Pinpoint the cell where the given text exists, returning its [x, y] midpoint coordinate. 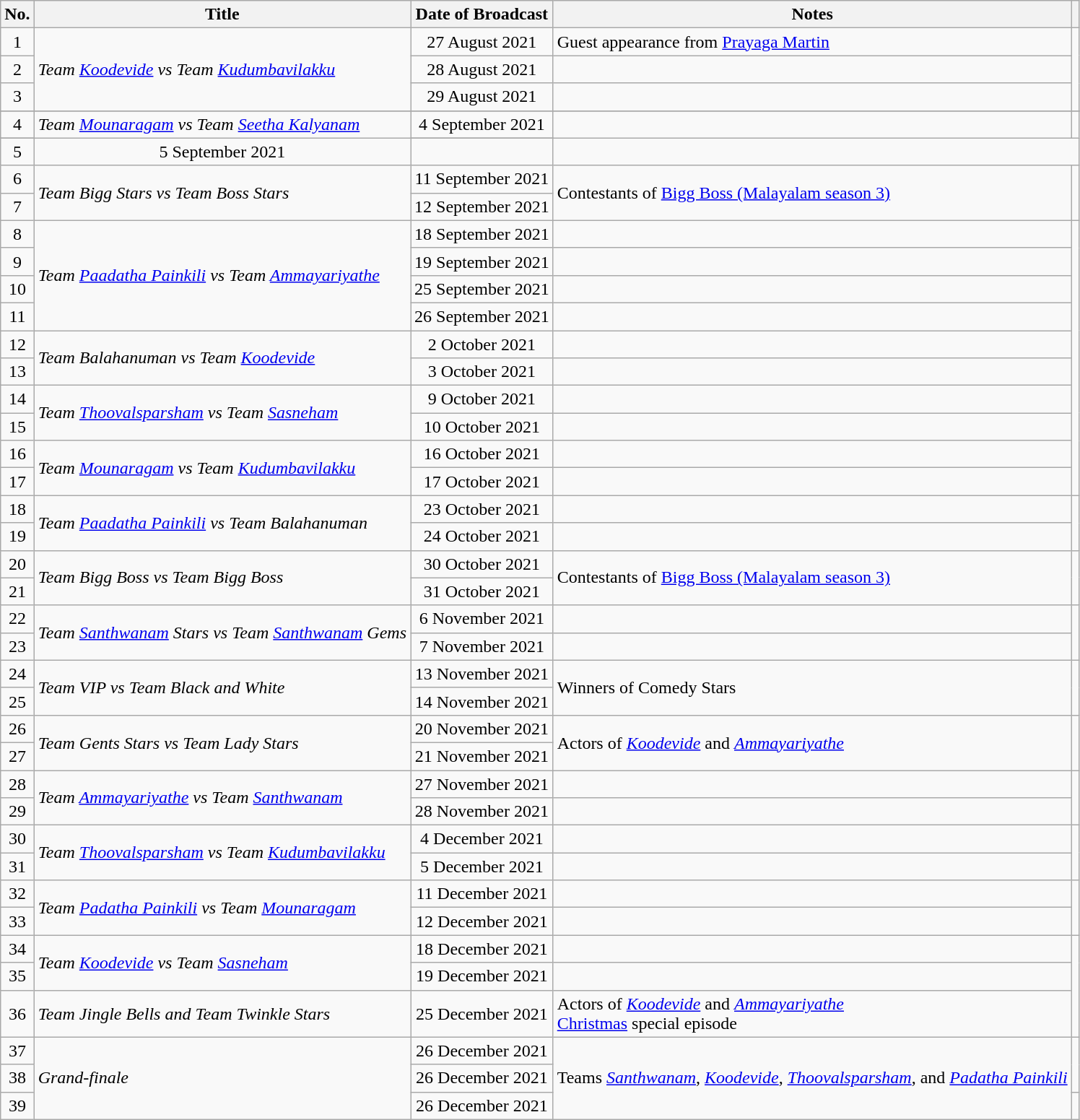
11 September 2021 [482, 179]
1 [17, 42]
24 October 2021 [482, 537]
Date of Broadcast [482, 14]
2 October 2021 [482, 344]
3 October 2021 [482, 372]
22 [17, 619]
28 August 2021 [482, 69]
10 October 2021 [482, 427]
2 [17, 69]
Teams Santhwanam, Koodevide, Thoovalsparsham, and Padatha Painkili [812, 1078]
6 November 2021 [482, 619]
4 December 2021 [482, 839]
30 [17, 839]
26 [17, 729]
5 September 2021 [222, 152]
19 September 2021 [482, 261]
39 [17, 1106]
27 August 2021 [482, 42]
Team VIP vs Team Black and White [222, 687]
5 [17, 152]
25 [17, 701]
20 [17, 564]
29 August 2021 [482, 97]
11 [17, 316]
11 December 2021 [482, 894]
Title [222, 14]
7 [17, 207]
Team Santhwanam Stars vs Team Santhwanam Gems [222, 633]
19 [17, 537]
25 September 2021 [482, 289]
Team Thoovalsparsham vs Team Sasneham [222, 413]
Team Koodevide vs Team Sasneham [222, 963]
27 November 2021 [482, 783]
17 October 2021 [482, 482]
36 [17, 1014]
27 [17, 756]
23 [17, 646]
Team Gents Stars vs Team Lady Stars [222, 742]
14 November 2021 [482, 701]
33 [17, 921]
14 [17, 399]
28 November 2021 [482, 812]
16 October 2021 [482, 454]
21 [17, 591]
37 [17, 1051]
Team Koodevide vs Team Kudumbavilakku [222, 69]
Team Bigg Stars vs Team Boss Stars [222, 193]
Team Balahanuman vs Team Koodevide [222, 358]
13 November 2021 [482, 674]
18 [17, 509]
21 November 2021 [482, 756]
Actors of Koodevide and Ammayariyathe Christmas special episode [812, 1014]
Grand-finale [222, 1078]
20 November 2021 [482, 729]
Winners of Comedy Stars [812, 687]
17 [17, 482]
Team Mounaragam vs Team Kudumbavilakku [222, 468]
4 September 2021 [482, 124]
Notes [812, 14]
Team Mounaragam vs Team Seetha Kalyanam [222, 124]
Team Padatha Painkili vs Team Mounaragam [222, 908]
12 December 2021 [482, 921]
30 October 2021 [482, 564]
38 [17, 1078]
25 December 2021 [482, 1014]
29 [17, 812]
13 [17, 372]
12 September 2021 [482, 207]
18 September 2021 [482, 234]
31 [17, 867]
Actors of Koodevide and Ammayariyathe [812, 742]
Guest appearance from Prayaga Martin [812, 42]
9 October 2021 [482, 399]
19 December 2021 [482, 976]
26 September 2021 [482, 316]
5 December 2021 [482, 867]
6 [17, 179]
15 [17, 427]
No. [17, 14]
10 [17, 289]
23 October 2021 [482, 509]
Team Jingle Bells and Team Twinkle Stars [222, 1014]
Team Paadatha Painkili vs Team Balahanuman [222, 523]
32 [17, 894]
34 [17, 949]
28 [17, 783]
12 [17, 344]
18 December 2021 [482, 949]
24 [17, 674]
8 [17, 234]
Team Ammayariyathe vs Team Santhwanam [222, 797]
31 October 2021 [482, 591]
Team Paadatha Painkili vs Team Ammayariyathe [222, 275]
3 [17, 97]
9 [17, 261]
7 November 2021 [482, 646]
16 [17, 454]
Team Thoovalsparsham vs Team Kudumbavilakku [222, 853]
4 [17, 124]
35 [17, 976]
Team Bigg Boss vs Team Bigg Boss [222, 578]
